From the cell containing the given text, extract its center point as (x, y) coordinate. 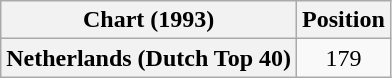
Position (344, 20)
Chart (1993) (149, 20)
179 (344, 58)
Netherlands (Dutch Top 40) (149, 58)
